For the text-containing cell, return its midpoint in [X, Y] coordinate format. 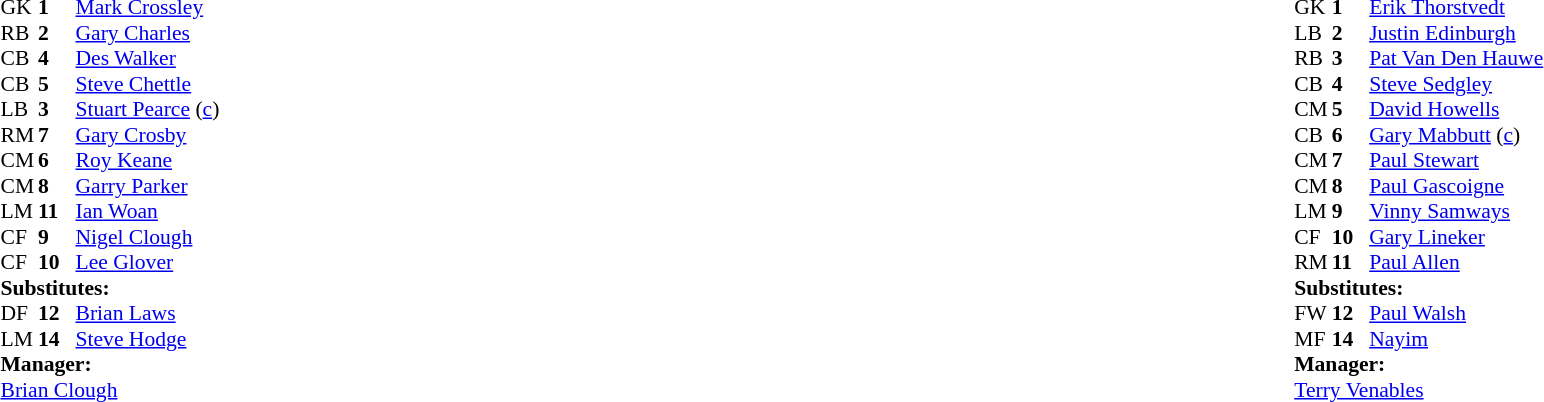
Brian Laws [148, 313]
Steve Hodge [148, 339]
DF [19, 313]
Vinny Samways [1456, 211]
Des Walker [148, 59]
Steve Sedgley [1456, 84]
Ian Woan [148, 211]
Nayim [1456, 339]
Lee Glover [148, 263]
Justin Edinburgh [1456, 33]
Paul Gascoigne [1456, 186]
Steve Chettle [148, 84]
Gary Crosby [148, 135]
Gary Mabbutt (c) [1456, 135]
Garry Parker [148, 186]
Stuart Pearce (c) [148, 109]
David Howells [1456, 109]
Pat Van Den Hauwe [1456, 59]
Gary Charles [148, 33]
MF [1313, 339]
Nigel Clough [148, 237]
Roy Keane [148, 161]
Paul Walsh [1456, 313]
Paul Stewart [1456, 161]
FW [1313, 313]
Paul Allen [1456, 263]
Gary Lineker [1456, 237]
